Search for the cell housing the specified text and yield its [x, y] center coordinate. 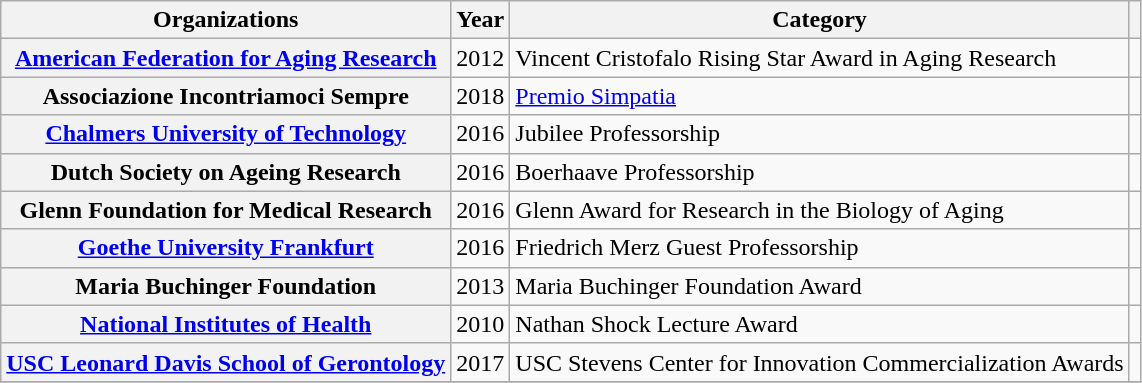
National Institutes of Health [226, 324]
Maria Buchinger Foundation [226, 286]
Chalmers University of Technology [226, 134]
USC Stevens Center for Innovation Commercialization Awards [820, 362]
Friedrich Merz Guest Professorship [820, 248]
Goethe University Frankfurt [226, 248]
Premio Simpatia [820, 96]
Vincent Cristofalo Rising Star Award in Aging Research [820, 58]
Glenn Award for Research in the Biology of Aging [820, 210]
Boerhaave Professorship [820, 172]
Glenn Foundation for Medical Research [226, 210]
2013 [480, 286]
Nathan Shock Lecture Award [820, 324]
Organizations [226, 20]
Category [820, 20]
2018 [480, 96]
2010 [480, 324]
2012 [480, 58]
Associazione Incontriamoci Sempre [226, 96]
Dutch Society on Ageing Research [226, 172]
USC Leonard Davis School of Gerontology [226, 362]
Year [480, 20]
American Federation for Aging Research [226, 58]
Jubilee Professorship [820, 134]
2017 [480, 362]
Maria Buchinger Foundation Award [820, 286]
